Extract the [X, Y] coordinate from the center of the cell holding the provided text.  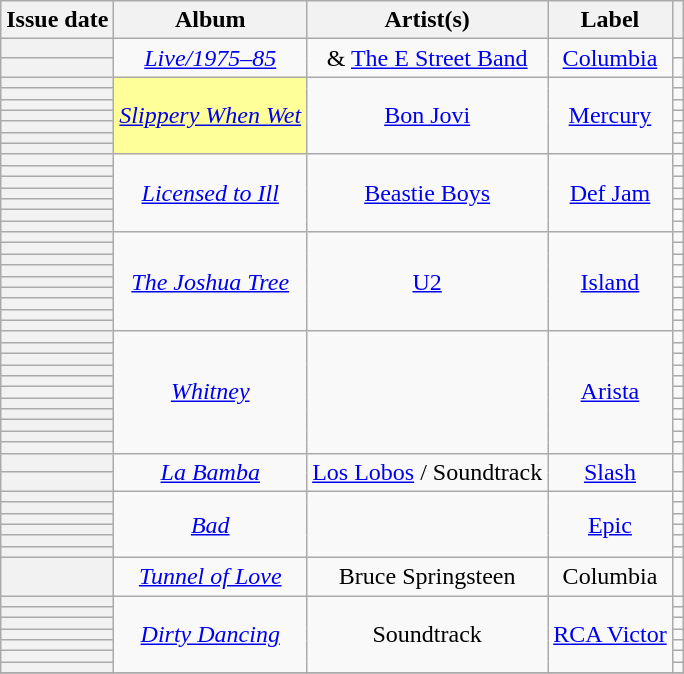
Tunnel of Love [210, 576]
Island [610, 282]
Los Lobos / Soundtrack [428, 472]
Whitney [210, 392]
The Joshua Tree [210, 282]
Label [610, 20]
Def Jam [610, 192]
U2 [428, 282]
Epic [610, 524]
Live/1975–85 [210, 58]
Bad [210, 524]
RCA Victor [610, 634]
La Bamba [210, 472]
Arista [610, 392]
Soundtrack [428, 634]
Slash [610, 472]
& The E Street Band [428, 58]
Beastie Boys [428, 192]
Issue date [58, 20]
Bruce Springsteen [428, 576]
Licensed to Ill [210, 192]
Album [210, 20]
Artist(s) [428, 20]
Mercury [610, 116]
Bon Jovi [428, 116]
Slippery When Wet [210, 116]
Dirty Dancing [210, 634]
